From the cell containing the given text, extract its center point as (X, Y) coordinate. 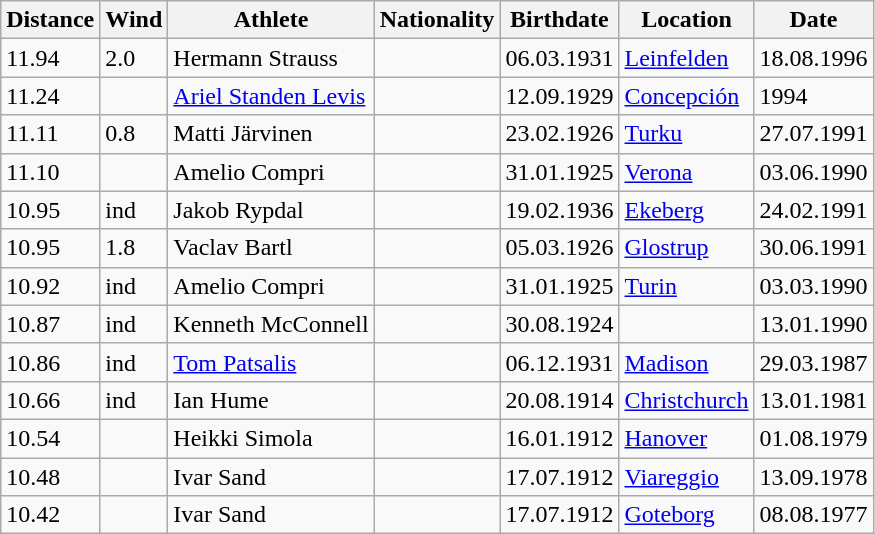
01.08.1979 (814, 438)
30.06.1991 (814, 248)
13.09.1978 (814, 477)
2.0 (134, 58)
06.03.1931 (560, 58)
Viareggio (686, 477)
Ariel Standen Levis (271, 96)
29.03.1987 (814, 362)
13.01.1990 (814, 324)
30.08.1924 (560, 324)
Matti Järvinen (271, 134)
1994 (814, 96)
05.03.1926 (560, 248)
10.66 (50, 400)
Wind (134, 20)
Leinfelden (686, 58)
Hanover (686, 438)
Birthdate (560, 20)
16.01.1912 (560, 438)
Turku (686, 134)
Hermann Strauss (271, 58)
27.07.1991 (814, 134)
0.8 (134, 134)
13.01.1981 (814, 400)
18.08.1996 (814, 58)
Nationality (437, 20)
Concepción (686, 96)
10.87 (50, 324)
Madison (686, 362)
08.08.1977 (814, 515)
10.48 (50, 477)
10.42 (50, 515)
03.06.1990 (814, 172)
Verona (686, 172)
10.54 (50, 438)
Heikki Simola (271, 438)
Jakob Rypdal (271, 210)
03.03.1990 (814, 286)
Ian Hume (271, 400)
Tom Patsalis (271, 362)
11.10 (50, 172)
23.02.1926 (560, 134)
Turin (686, 286)
12.09.1929 (560, 96)
Vaclav Bartl (271, 248)
11.24 (50, 96)
Ekeberg (686, 210)
Athlete (271, 20)
24.02.1991 (814, 210)
19.02.1936 (560, 210)
10.86 (50, 362)
1.8 (134, 248)
Goteborg (686, 515)
Glostrup (686, 248)
Distance (50, 20)
Location (686, 20)
10.92 (50, 286)
Date (814, 20)
20.08.1914 (560, 400)
Christchurch (686, 400)
11.11 (50, 134)
06.12.1931 (560, 362)
11.94 (50, 58)
Kenneth McConnell (271, 324)
